Locate the cell with the specified text and output its (x, y) center coordinate. 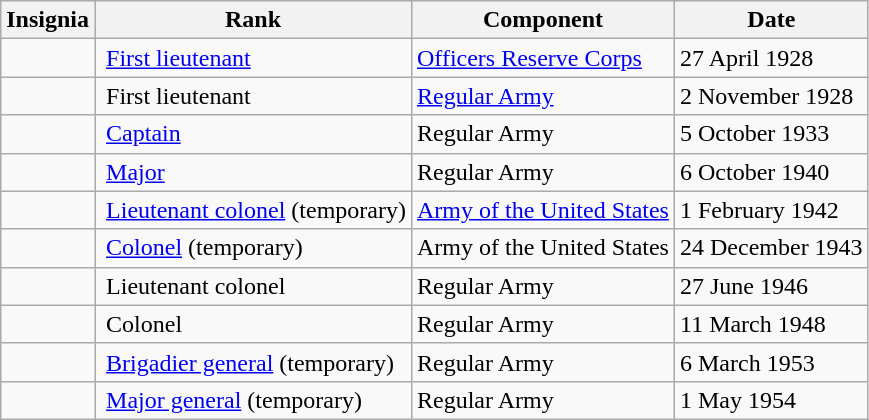
2 November 1928 (771, 96)
6 March 1953 (771, 362)
6 October 1940 (771, 172)
Colonel (254, 324)
Lieutenant colonel (temporary) (254, 210)
5 October 1933 (771, 134)
27 June 1946 (771, 286)
27 April 1928 (771, 58)
Captain (254, 134)
Lieutenant colonel (254, 286)
Rank (254, 20)
Major general (temporary) (254, 400)
Date (771, 20)
24 December 1943 (771, 248)
Officers Reserve Corps (542, 58)
Brigadier general (temporary) (254, 362)
1 May 1954 (771, 400)
Major (254, 172)
11 March 1948 (771, 324)
1 February 1942 (771, 210)
Insignia (48, 20)
Colonel (temporary) (254, 248)
Component (542, 20)
